Identify which cell holds the provided text, then report its (x, y) central coordinate. 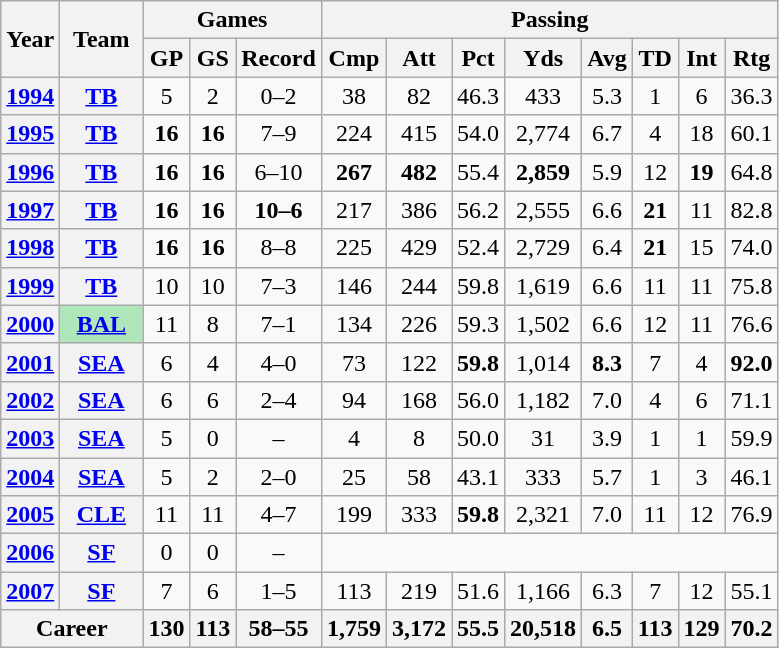
1999 (30, 286)
19 (702, 172)
55.5 (478, 629)
Pct (478, 58)
2000 (30, 324)
130 (166, 629)
1997 (30, 210)
Games (232, 20)
5.7 (608, 477)
52.4 (478, 248)
Passing (550, 20)
8.3 (608, 362)
Yds (544, 58)
55.4 (478, 172)
Avg (608, 58)
2–4 (279, 400)
199 (354, 515)
TD (655, 58)
8–8 (279, 248)
58–55 (279, 629)
2,729 (544, 248)
2,321 (544, 515)
46.3 (478, 96)
1,182 (544, 400)
GP (166, 58)
GS (213, 58)
4–0 (279, 362)
415 (418, 134)
6.7 (608, 134)
224 (354, 134)
55.1 (752, 591)
2004 (30, 477)
2006 (30, 553)
Rtg (752, 58)
5.9 (608, 172)
3.9 (608, 438)
Cmp (354, 58)
219 (418, 591)
Record (279, 58)
386 (418, 210)
74.0 (752, 248)
1–5 (279, 591)
2005 (30, 515)
82 (418, 96)
225 (354, 248)
244 (418, 286)
4–7 (279, 515)
1,619 (544, 286)
71.1 (752, 400)
7–1 (279, 324)
6.5 (608, 629)
2–0 (279, 477)
Career (72, 629)
2003 (30, 438)
50.0 (478, 438)
1998 (30, 248)
226 (418, 324)
3,172 (418, 629)
482 (418, 172)
60.1 (752, 134)
5.3 (608, 96)
7–3 (279, 286)
267 (354, 172)
46.1 (752, 477)
36.3 (752, 96)
64.8 (752, 172)
56.2 (478, 210)
31 (544, 438)
146 (354, 286)
94 (354, 400)
82.8 (752, 210)
25 (354, 477)
Att (418, 58)
92.0 (752, 362)
0–2 (279, 96)
43.1 (478, 477)
1995 (30, 134)
10–6 (279, 210)
2001 (30, 362)
7–9 (279, 134)
CLE (102, 515)
168 (418, 400)
433 (544, 96)
76.6 (752, 324)
217 (354, 210)
134 (354, 324)
51.6 (478, 591)
56.0 (478, 400)
BAL (102, 324)
18 (702, 134)
2,859 (544, 172)
20,518 (544, 629)
59.3 (478, 324)
76.9 (752, 515)
1,502 (544, 324)
15 (702, 248)
59.9 (752, 438)
6.3 (608, 591)
1,759 (354, 629)
429 (418, 248)
75.8 (752, 286)
1994 (30, 96)
38 (354, 96)
73 (354, 362)
2007 (30, 591)
Year (30, 39)
129 (702, 629)
3 (702, 477)
Team (102, 39)
2002 (30, 400)
6–10 (279, 172)
70.2 (752, 629)
122 (418, 362)
6.4 (608, 248)
1996 (30, 172)
1,014 (544, 362)
54.0 (478, 134)
1,166 (544, 591)
Int (702, 58)
2,555 (544, 210)
2,774 (544, 134)
58 (418, 477)
